Find where the given text appears and provide that cell's center as [X, Y] coordinate. 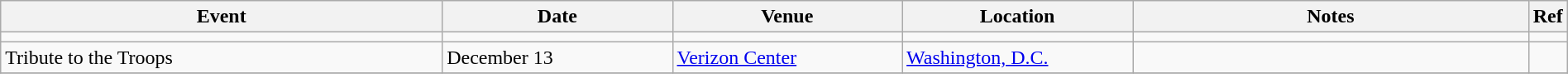
December 13 [557, 57]
Tribute to the Troops [222, 57]
Verizon Center [787, 57]
Date [557, 17]
Washington, D.C. [1017, 57]
Ref [1548, 17]
Event [222, 17]
Notes [1331, 17]
Venue [787, 17]
Location [1017, 17]
